Detect which cell encompasses the target text, then output its [x, y] center coordinate. 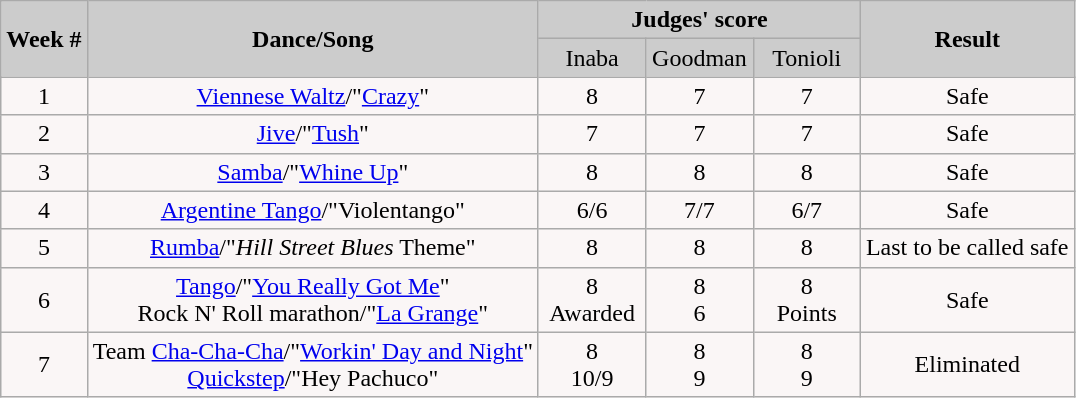
Dance/Song [312, 39]
Inaba [592, 58]
Argentine Tango/"Violentango" [312, 210]
1 [44, 96]
Result [967, 39]
Samba/"Whine Up" [312, 172]
Goodman [700, 58]
6/6 [592, 210]
86 [700, 300]
Tango/"You Really Got Me"Rock N' Roll marathon/"La Grange" [312, 300]
Team Cha-Cha-Cha/"Workin' Day and Night"Quickstep/"Hey Pachuco" [312, 364]
6 [44, 300]
4 [44, 210]
Viennese Waltz/"Crazy" [312, 96]
5 [44, 248]
Eliminated [967, 364]
Week # [44, 39]
8Points [806, 300]
2 [44, 134]
Rumba/"Hill Street Blues Theme" [312, 248]
Judges' score [699, 20]
6/7 [806, 210]
Jive/"Tush" [312, 134]
Last to be called safe [967, 248]
8Awarded [592, 300]
3 [44, 172]
Tonioli [806, 58]
810/9 [592, 364]
7/7 [700, 210]
